From the cell containing the given text, extract its center point as (X, Y) coordinate. 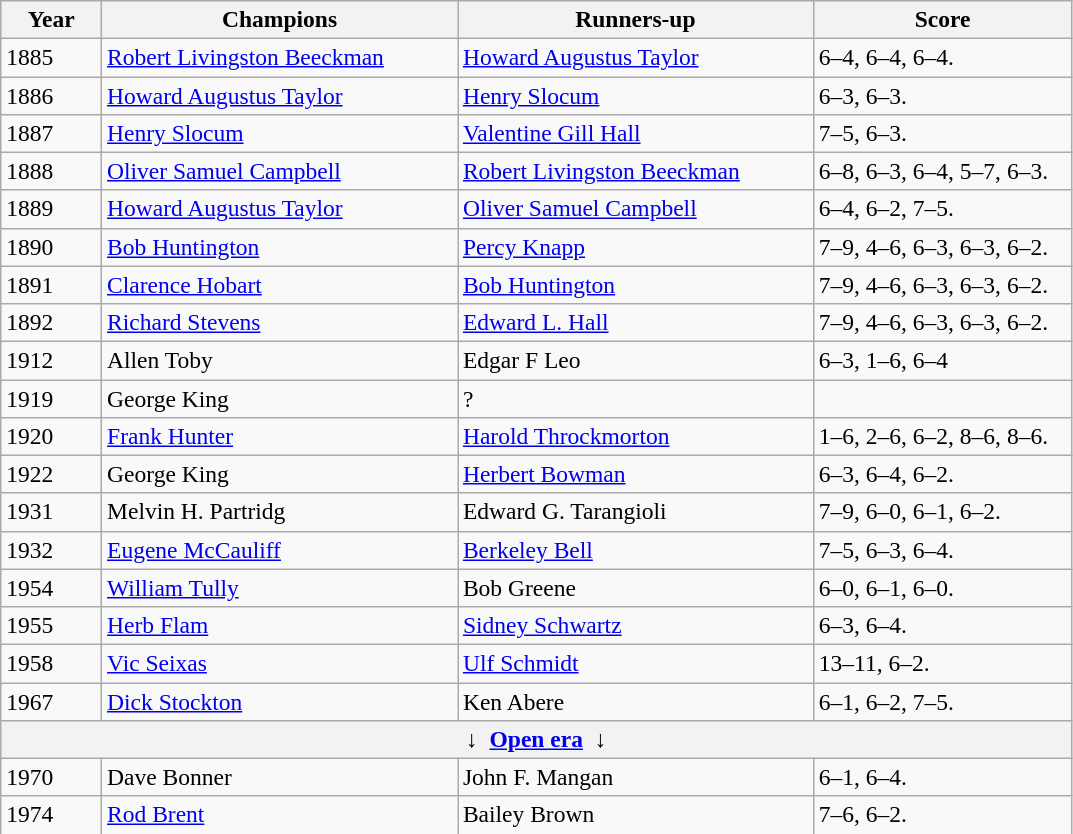
Score (942, 19)
Percy Knapp (636, 247)
Bailey Brown (636, 815)
Harold Throckmorton (636, 436)
1891 (52, 285)
6–1, 6–4. (942, 777)
1887 (52, 133)
1890 (52, 247)
1958 (52, 663)
1889 (52, 209)
Dick Stockton (280, 701)
Champions (280, 19)
6–3, 1–6, 6–4 (942, 360)
6–3, 6–4, 6–2. (942, 474)
Runners-up (636, 19)
1970 (52, 777)
1920 (52, 436)
Clarence Hobart (280, 285)
Ulf Schmidt (636, 663)
1922 (52, 474)
6–1, 6–2, 7–5. (942, 701)
6–3, 6–4. (942, 625)
1888 (52, 171)
Herb Flam (280, 625)
1974 (52, 815)
6–4, 6–2, 7–5. (942, 209)
Berkeley Bell (636, 550)
6–0, 6–1, 6–0. (942, 588)
Allen Toby (280, 360)
Herbert Bowman (636, 474)
7–5, 6–3, 6–4. (942, 550)
Valentine Gill Hall (636, 133)
1–6, 2–6, 6–2, 8–6, 8–6. (942, 436)
6–8, 6–3, 6–4, 5–7, 6–3. (942, 171)
Vic Seixas (280, 663)
Edward G. Tarangioli (636, 512)
Edward L. Hall (636, 322)
Sidney Schwartz (636, 625)
Eugene McCauliff (280, 550)
Melvin H. Partridg (280, 512)
7–5, 6–3. (942, 133)
William Tully (280, 588)
1892 (52, 322)
↓ Open era ↓ (536, 739)
1955 (52, 625)
1954 (52, 588)
Frank Hunter (280, 436)
1919 (52, 398)
Year (52, 19)
6–3, 6–3. (942, 95)
13–11, 6–2. (942, 663)
1967 (52, 701)
Rod Brent (280, 815)
? (636, 398)
John F. Mangan (636, 777)
6–4, 6–4, 6–4. (942, 57)
Dave Bonner (280, 777)
Bob Greene (636, 588)
1885 (52, 57)
Ken Abere (636, 701)
Richard Stevens (280, 322)
7–6, 6–2. (942, 815)
7–9, 6–0, 6–1, 6–2. (942, 512)
1931 (52, 512)
1932 (52, 550)
1886 (52, 95)
1912 (52, 360)
Edgar F Leo (636, 360)
